Scan for the cell matching the given text and deliver its [x, y] coordinate at center. 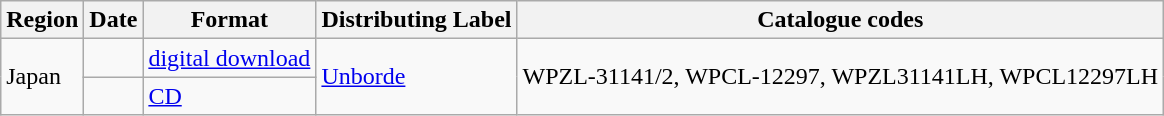
Format [230, 20]
Region [42, 20]
digital download [230, 58]
Japan [42, 77]
Catalogue codes [840, 20]
WPZL-31141/2, WPCL-12297, WPZL31141LH, WPCL12297LH [840, 77]
Distributing Label [416, 20]
Unborde [416, 77]
CD [230, 96]
Date [114, 20]
